Pinpoint the cell where the given text exists, returning its [X, Y] midpoint coordinate. 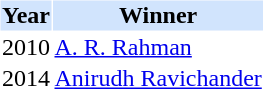
Year [26, 15]
Winner [158, 15]
2010 [26, 47]
A. R. Rahman [158, 47]
